From the cell containing the given text, extract its center point as [X, Y] coordinate. 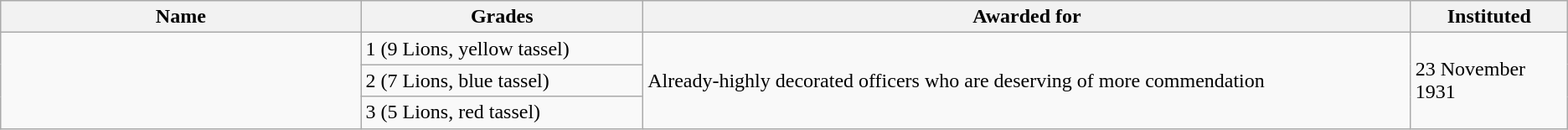
1 (9 Lions, yellow tassel) [503, 49]
3 (5 Lions, red tassel) [503, 112]
23 November 1931 [1489, 81]
Already-highly decorated officers who are deserving of more commendation [1027, 81]
Instituted [1489, 17]
Name [181, 17]
Awarded for [1027, 17]
Grades [503, 17]
2 (7 Lions, blue tassel) [503, 81]
